Return (X, Y) of the center of cell containing provided text 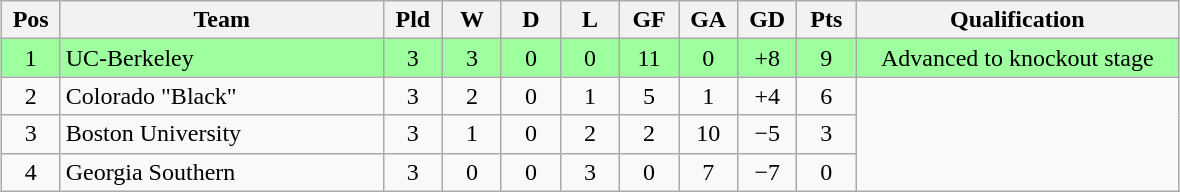
10 (708, 134)
4 (30, 172)
Qualification (1018, 20)
W (472, 20)
GF (650, 20)
+8 (768, 58)
L (590, 20)
−7 (768, 172)
7 (708, 172)
−5 (768, 134)
6 (826, 96)
+4 (768, 96)
Boston University (222, 134)
Team (222, 20)
9 (826, 58)
D (530, 20)
Georgia Southern (222, 172)
Pld (412, 20)
Advanced to knockout stage (1018, 58)
Pos (30, 20)
GA (708, 20)
GD (768, 20)
11 (650, 58)
Pts (826, 20)
UC-Berkeley (222, 58)
Colorado "Black" (222, 96)
5 (650, 96)
